Find where the given text appears and provide that cell's center as [x, y] coordinate. 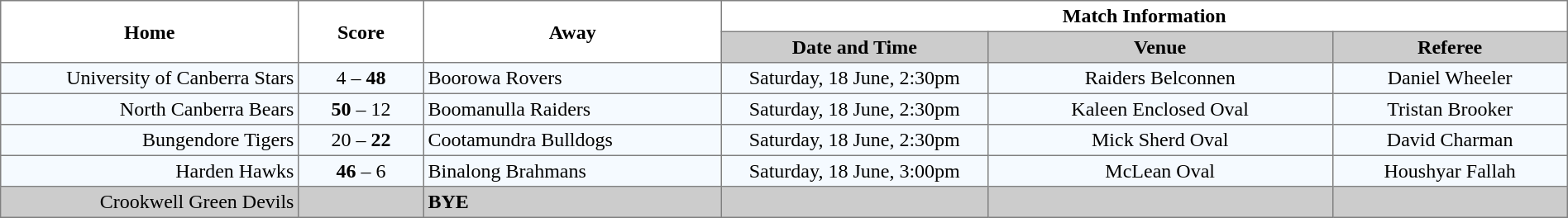
Houshyar Fallah [1450, 171]
Binalong Brahmans [572, 171]
Saturday, 18 June, 3:00pm [854, 171]
BYE [572, 202]
46 – 6 [361, 171]
Score [361, 31]
Cootamundra Bulldogs [572, 140]
Tristan Brooker [1450, 109]
David Charman [1450, 140]
Crookwell Green Devils [150, 202]
4 – 48 [361, 78]
Harden Hawks [150, 171]
Kaleen Enclosed Oval [1159, 109]
Boorowa Rovers [572, 78]
University of Canberra Stars [150, 78]
50 – 12 [361, 109]
Bungendore Tigers [150, 140]
Mick Sherd Oval [1159, 140]
McLean Oval [1159, 171]
Referee [1450, 47]
Raiders Belconnen [1159, 78]
Match Information [1145, 17]
Boomanulla Raiders [572, 109]
20 – 22 [361, 140]
North Canberra Bears [150, 109]
Date and Time [854, 47]
Venue [1159, 47]
Away [572, 31]
Daniel Wheeler [1450, 78]
Home [150, 31]
